Return [x, y] of the center of cell containing provided text 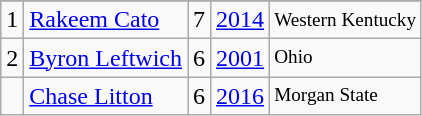
1 [12, 20]
2 [12, 58]
Rakeem Cato [106, 20]
2014 [240, 20]
Byron Leftwich [106, 58]
Western Kentucky [346, 20]
Chase Litton [106, 96]
2016 [240, 96]
Ohio [346, 58]
2001 [240, 58]
7 [200, 20]
Morgan State [346, 96]
